Output the (x, y) coordinate of the center of the cell containing the given text.  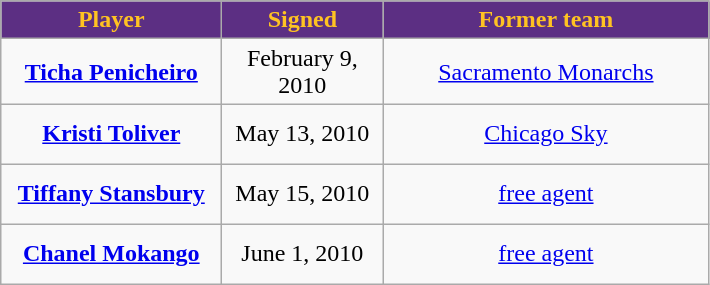
May 15, 2010 (302, 194)
Signed (302, 20)
Chicago Sky (546, 134)
Sacramento Monarchs (546, 72)
June 1, 2010 (302, 254)
February 9, 2010 (302, 72)
Kristi Toliver (112, 134)
Tiffany Stansbury (112, 194)
Former team (546, 20)
Chanel Mokango (112, 254)
May 13, 2010 (302, 134)
Player (112, 20)
Ticha Penicheiro (112, 72)
